Identify which cell holds the provided text, then report its [X, Y] central coordinate. 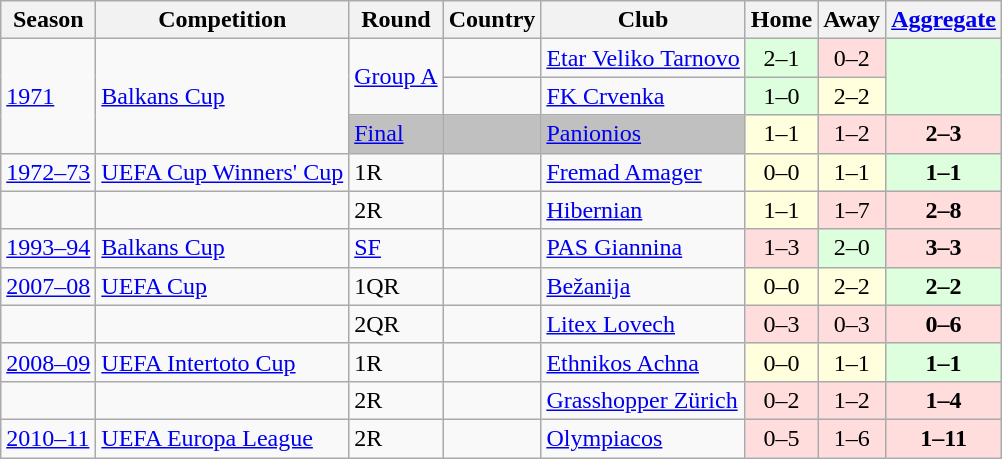
UEFA Europa League [222, 438]
1–4 [944, 400]
UEFA Cup [222, 286]
2–3 [944, 134]
SF [396, 248]
Fremad Amager [643, 172]
UEFA Cup Winners' Cup [222, 172]
1QR [396, 286]
1971 [48, 96]
Round [396, 20]
Away [852, 20]
Litex Lovech [643, 324]
Grasshopper Zürich [643, 400]
1–6 [852, 438]
Club [643, 20]
Group A [396, 77]
Ethnikos Achna [643, 362]
1–7 [852, 210]
FK Crvenka [643, 96]
Panionios [643, 134]
Bežanija [643, 286]
1993–94 [48, 248]
0–6 [944, 324]
Competition [222, 20]
Country [492, 20]
Final [396, 134]
2–8 [944, 210]
1–11 [944, 438]
2–0 [852, 248]
2008–09 [48, 362]
Aggregate [944, 20]
2010–11 [48, 438]
1–0 [781, 96]
Home [781, 20]
PAS Giannina [643, 248]
UEFA Intertoto Cup [222, 362]
Hibernian [643, 210]
Etar Veliko Tarnovo [643, 58]
2007–08 [48, 286]
Olympiacos [643, 438]
Season [48, 20]
2QR [396, 324]
0–5 [781, 438]
2–1 [781, 58]
1–3 [781, 248]
1972–73 [48, 172]
3–3 [944, 248]
